Return the [x, y] coordinate for the center point of the cell that contains the specified text.  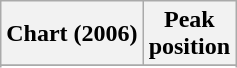
Chart (2006) [72, 34]
Peakposition [189, 34]
